Extract the (x, y) coordinate from the center of the cell holding the provided text.  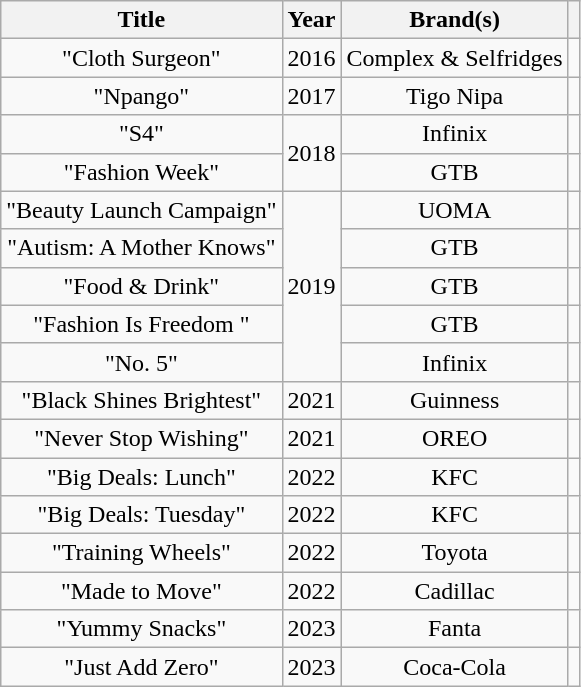
"Made to Move" (142, 591)
"Beauty Launch Campaign" (142, 210)
Complex & Selfridges (454, 58)
"Fashion Week" (142, 172)
2016 (312, 58)
"Cloth Surgeon" (142, 58)
Fanta (454, 629)
"Just Add Zero" (142, 667)
2019 (312, 286)
2017 (312, 96)
"Big Deals: Tuesday" (142, 515)
"Food & Drink" (142, 286)
Cadillac (454, 591)
Tigo Nipa (454, 96)
"Never Stop Wishing" (142, 438)
"Black Shines Brightest" (142, 400)
Year (312, 20)
"Autism: A Mother Knows" (142, 248)
OREO (454, 438)
Toyota (454, 553)
"Big Deals: Lunch" (142, 477)
"Yummy Snacks" (142, 629)
"Training Wheels" (142, 553)
Brand(s) (454, 20)
"Npango" (142, 96)
Coca-Cola (454, 667)
"S4" (142, 134)
UOMA (454, 210)
Title (142, 20)
"Fashion Is Freedom " (142, 324)
Guinness (454, 400)
2018 (312, 153)
"No. 5" (142, 362)
